From the cell containing the given text, extract its center point as (X, Y) coordinate. 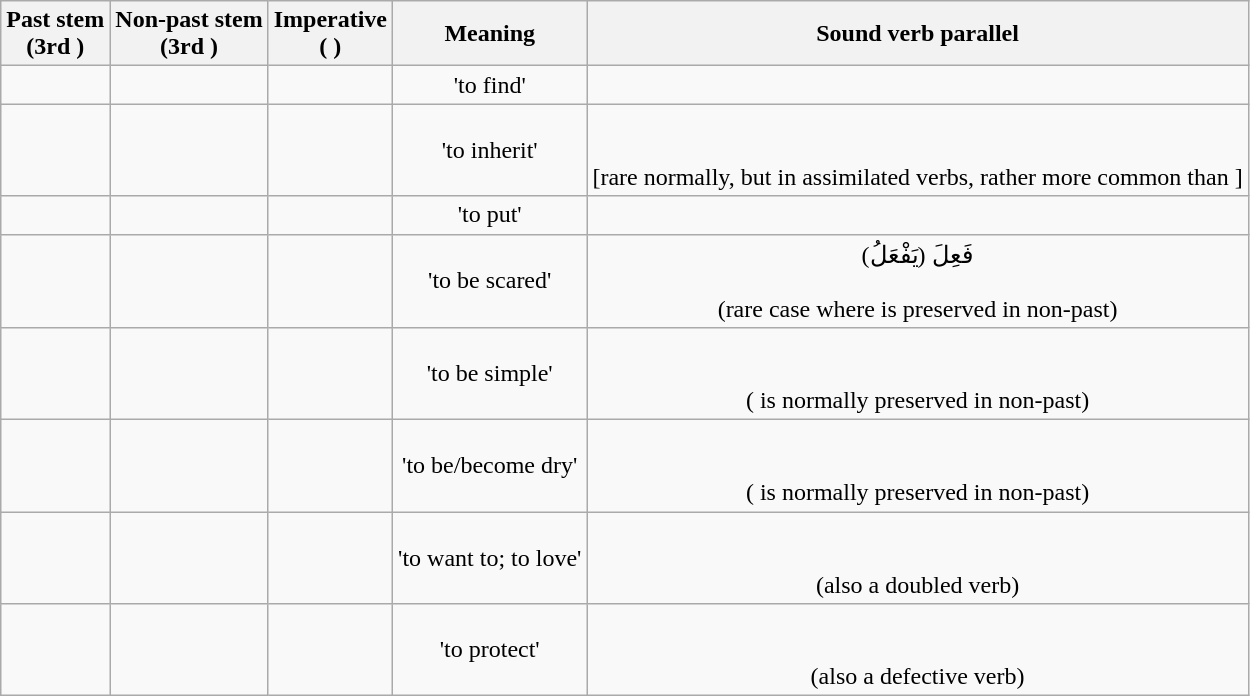
(also a defective verb) (918, 650)
Imperative( ) (330, 34)
[rare normally, but in assimilated verbs, rather more common than ] (918, 150)
'to be simple' (490, 374)
Past stem(3rd ) (56, 34)
(فَعِلَ (يَفْعَلُ (rare case where is preserved in non-past) (918, 281)
Sound verb parallel (918, 34)
'to be/become dry' (490, 466)
'to put' (490, 215)
Meaning (490, 34)
'to protect' (490, 650)
'to be scared' (490, 281)
(also a doubled verb) (918, 558)
'to find' (490, 85)
'to want to; to love' (490, 558)
Non-past stem(3rd ) (189, 34)
'to inherit' (490, 150)
